Search for the cell housing the specified text and yield its (X, Y) center coordinate. 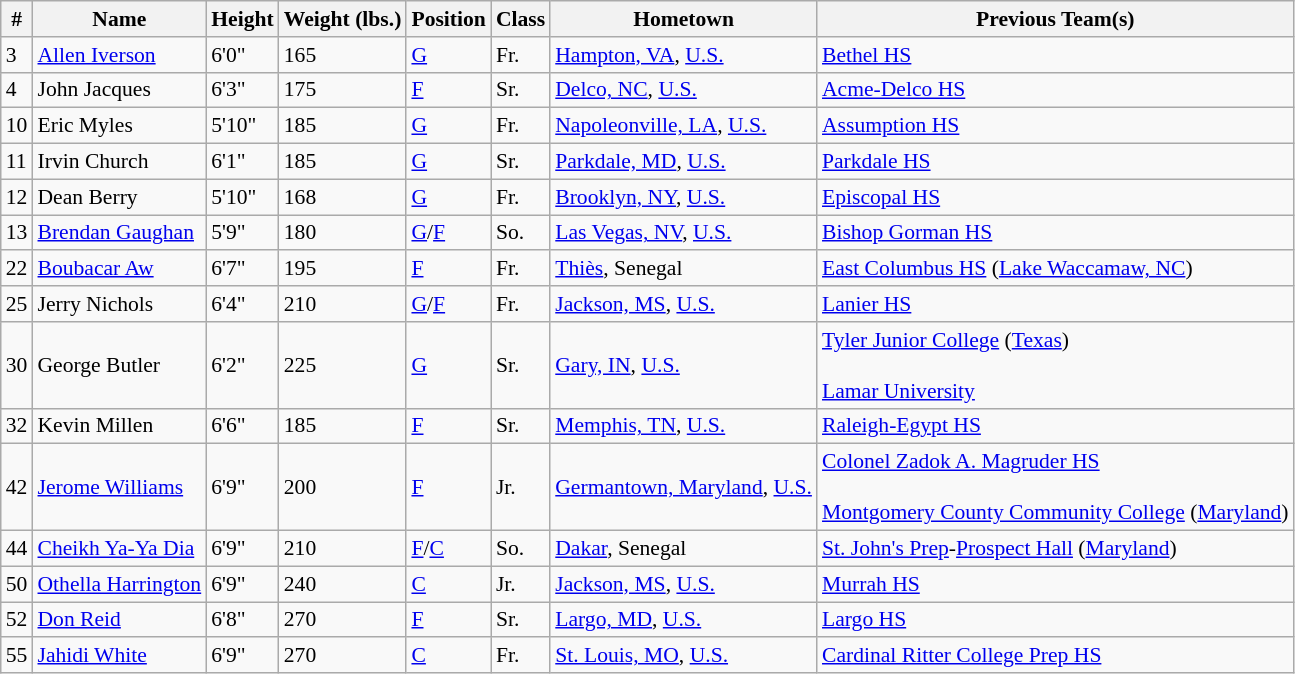
175 (343, 90)
6'3" (242, 90)
Thiès, Senegal (684, 269)
St. John's Prep-Prospect Hall (Maryland) (1056, 549)
Cheikh Ya-Ya Dia (119, 549)
Delco, NC, U.S. (684, 90)
George Butler (119, 366)
6'7" (242, 269)
Episcopal HS (1056, 197)
John Jacques (119, 90)
Raleigh-Egypt HS (1056, 426)
Don Reid (119, 620)
225 (343, 366)
Class (520, 19)
6'6" (242, 426)
240 (343, 584)
Las Vegas, NV, U.S. (684, 233)
East Columbus HS (Lake Waccamaw, NC) (1056, 269)
5'9" (242, 233)
Cardinal Ritter College Prep HS (1056, 656)
Parkdale HS (1056, 162)
Germantown, Maryland, U.S. (684, 488)
Napoleonville, LA, U.S. (684, 126)
Hometown (684, 19)
Tyler Junior College (Texas)Lamar University (1056, 366)
Bethel HS (1056, 55)
Weight (lbs.) (343, 19)
Allen Iverson (119, 55)
Lanier HS (1056, 304)
Height (242, 19)
Dakar, Senegal (684, 549)
F/C (448, 549)
Othella Harrington (119, 584)
6'1" (242, 162)
6'0" (242, 55)
12 (17, 197)
Irvin Church (119, 162)
22 (17, 269)
Hampton, VA, U.S. (684, 55)
Jerome Williams (119, 488)
Murrah HS (1056, 584)
44 (17, 549)
42 (17, 488)
Assumption HS (1056, 126)
Bishop Gorman HS (1056, 233)
Brooklyn, NY, U.S. (684, 197)
Dean Berry (119, 197)
Jerry Nichols (119, 304)
Parkdale, MD, U.S. (684, 162)
13 (17, 233)
Acme-Delco HS (1056, 90)
168 (343, 197)
Eric Myles (119, 126)
6'8" (242, 620)
Name (119, 19)
Memphis, TN, U.S. (684, 426)
200 (343, 488)
195 (343, 269)
Previous Team(s) (1056, 19)
Colonel Zadok A. Magruder HSMontgomery County Community College (Maryland) (1056, 488)
55 (17, 656)
25 (17, 304)
Brendan Gaughan (119, 233)
6'4" (242, 304)
3 (17, 55)
52 (17, 620)
# (17, 19)
50 (17, 584)
10 (17, 126)
30 (17, 366)
Jahidi White (119, 656)
165 (343, 55)
Kevin Millen (119, 426)
6'2" (242, 366)
32 (17, 426)
Boubacar Aw (119, 269)
Largo, MD, U.S. (684, 620)
4 (17, 90)
180 (343, 233)
Gary, IN, U.S. (684, 366)
Position (448, 19)
Largo HS (1056, 620)
St. Louis, MO, U.S. (684, 656)
11 (17, 162)
